Detect which cell encompasses the target text, then output its (x, y) center coordinate. 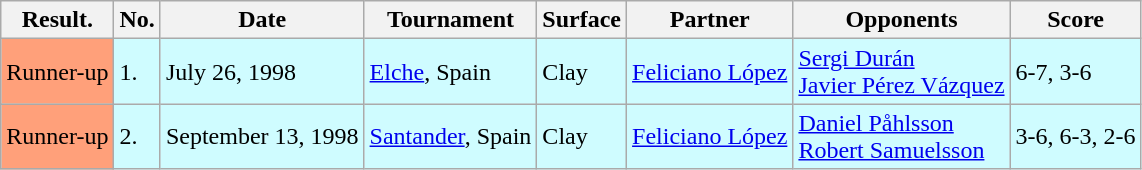
Result. (58, 20)
July 26, 1998 (262, 72)
Sergi Durán Javier Pérez Vázquez (902, 72)
Opponents (902, 20)
1. (137, 72)
September 13, 1998 (262, 136)
3-6, 6-3, 2-6 (1076, 136)
Date (262, 20)
Santander, Spain (450, 136)
Tournament (450, 20)
6-7, 3-6 (1076, 72)
Surface (582, 20)
Score (1076, 20)
Daniel Påhlsson Robert Samuelsson (902, 136)
Partner (710, 20)
Elche, Spain (450, 72)
2. (137, 136)
No. (137, 20)
